From the cell containing the given text, extract its center point as (X, Y) coordinate. 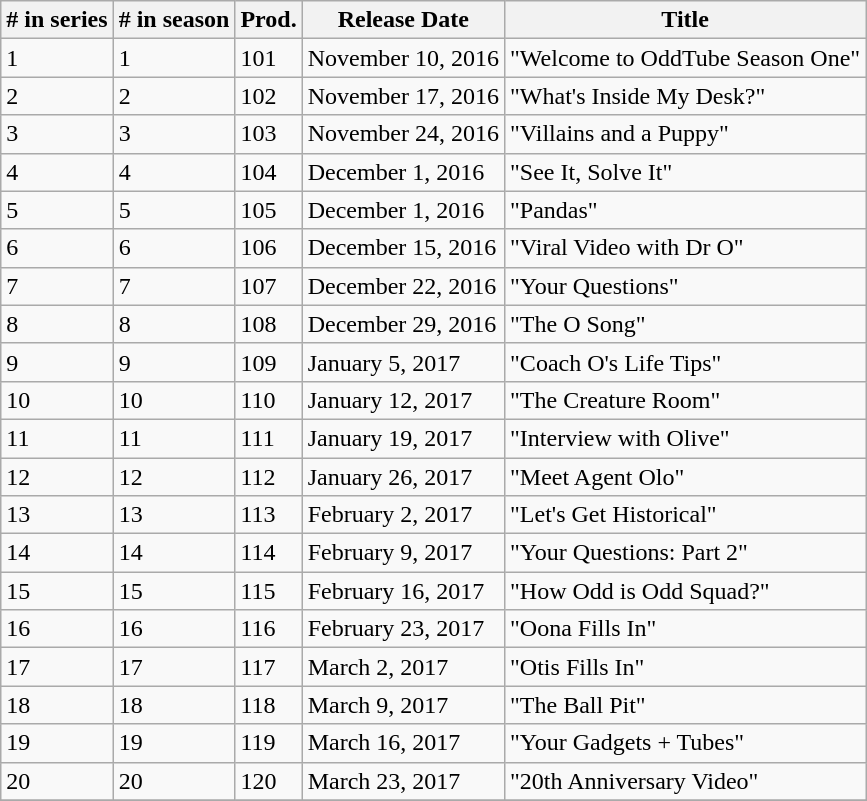
"Otis Fills In" (686, 667)
January 26, 2017 (403, 477)
"Pandas" (686, 210)
Title (686, 20)
116 (268, 629)
105 (268, 210)
"The Creature Room" (686, 400)
"How Odd is Odd Squad?" (686, 591)
December 15, 2016 (403, 248)
109 (268, 362)
"Meet Agent Olo" (686, 477)
"What's Inside My Desk?" (686, 96)
November 24, 2016 (403, 134)
101 (268, 58)
118 (268, 705)
"Coach O's Life Tips" (686, 362)
"The Ball Pit" (686, 705)
111 (268, 438)
102 (268, 96)
"The O Song" (686, 324)
115 (268, 591)
"Let's Get Historical" (686, 515)
December 29, 2016 (403, 324)
114 (268, 553)
"Your Questions" (686, 286)
March 9, 2017 (403, 705)
Release Date (403, 20)
"20th Anniversary Video" (686, 781)
February 16, 2017 (403, 591)
104 (268, 172)
112 (268, 477)
# in season (174, 20)
November 17, 2016 (403, 96)
"Your Gadgets + Tubes" (686, 743)
"Interview with Olive" (686, 438)
Prod. (268, 20)
"Oona Fills In" (686, 629)
November 10, 2016 (403, 58)
120 (268, 781)
March 2, 2017 (403, 667)
# in series (57, 20)
"Your Questions: Part 2" (686, 553)
119 (268, 743)
March 23, 2017 (403, 781)
"Viral Video with Dr O" (686, 248)
106 (268, 248)
January 19, 2017 (403, 438)
113 (268, 515)
110 (268, 400)
February 23, 2017 (403, 629)
117 (268, 667)
February 2, 2017 (403, 515)
February 9, 2017 (403, 553)
January 12, 2017 (403, 400)
"Welcome to OddTube Season One" (686, 58)
"See It, Solve It" (686, 172)
December 22, 2016 (403, 286)
103 (268, 134)
107 (268, 286)
108 (268, 324)
"Villains and a Puppy" (686, 134)
January 5, 2017 (403, 362)
March 16, 2017 (403, 743)
